Search for the cell housing the specified text and yield its (x, y) center coordinate. 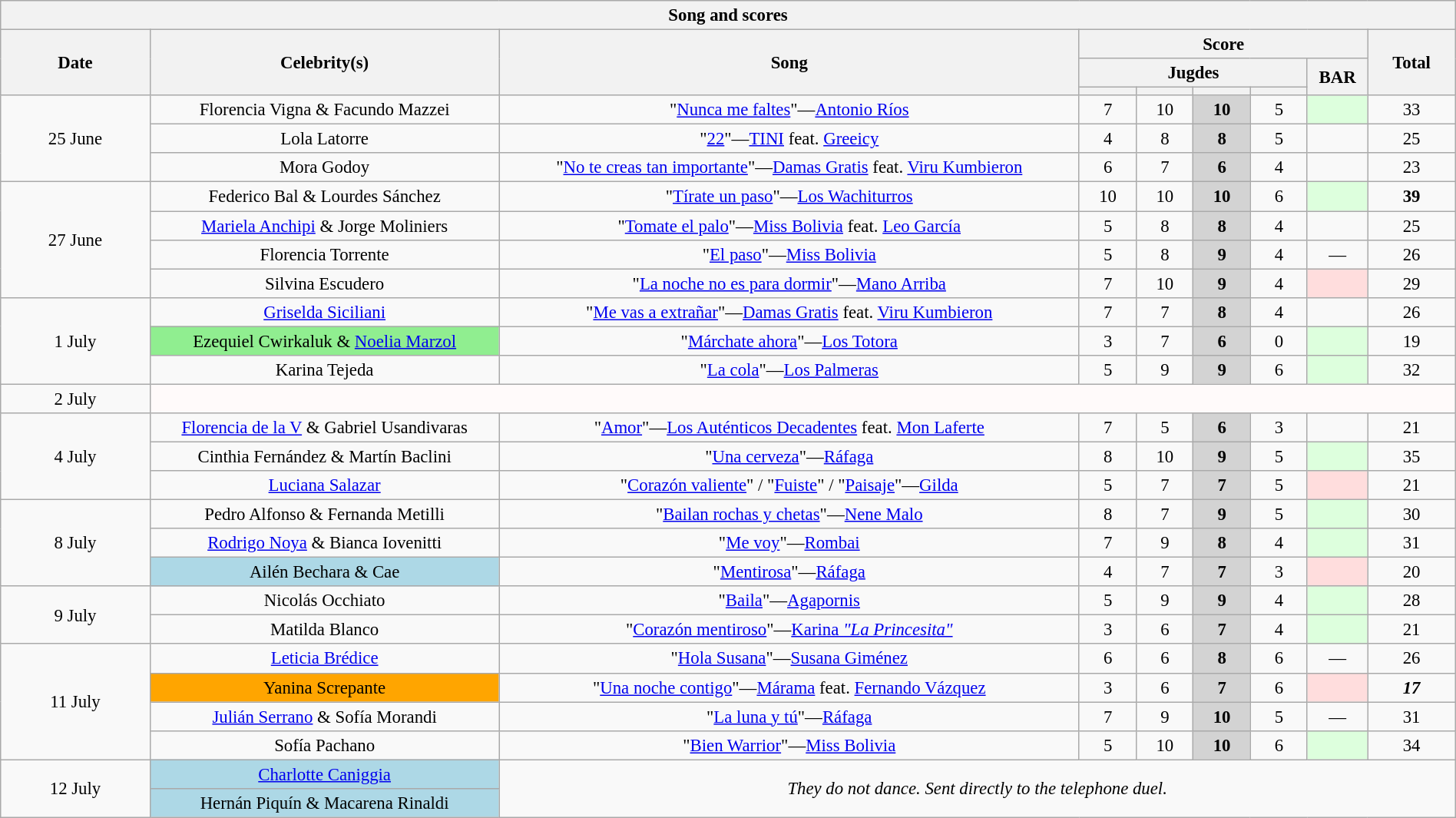
Ezequiel Cwirkaluk & Noelia Marzol (324, 341)
Date (75, 63)
Federico Bal & Lourdes Sánchez (324, 197)
Mora Godoy (324, 168)
"Una cerveza"—Ráfaga (789, 456)
12 July (75, 788)
"Mentirosa"—Ráfaga (789, 572)
Lola Latorre (324, 139)
Ailén Bechara & Cae (324, 572)
32 (1411, 370)
"Me vas a extrañar"—Damas Gratis feat. Viru Kumbieron (789, 312)
"Amor"—Los Auténticos Decadentes feat. Mon Laferte (789, 428)
9 July (75, 614)
19 (1411, 341)
Pedro Alfonso & Fernanda Metilli (324, 515)
Charlotte Caniggia (324, 774)
30 (1411, 515)
Song and scores (728, 15)
Mariela Anchipi & Jorge Moliniers (324, 226)
Cinthia Fernández & Martín Baclini (324, 456)
0 (1279, 341)
"No te creas tan importante"—Damas Gratis feat. Viru Kumbieron (789, 168)
20 (1411, 572)
17 (1411, 687)
8 July (75, 544)
"Me voy"—Rombai (789, 543)
Florencia de la V & Gabriel Usandivaras (324, 428)
25 June (75, 138)
Griselda Siciliani (324, 312)
Sofía Pachano (324, 745)
"Nunca me faltes"—Antonio Ríos (789, 110)
Leticia Brédice (324, 659)
Florencia Vigna & Facundo Mazzei (324, 110)
2 July (75, 399)
They do not dance. Sent directly to the telephone duel. (977, 788)
Rodrigo Noya & Bianca Iovenitti (324, 543)
34 (1411, 745)
28 (1411, 601)
29 (1411, 283)
1 July (75, 341)
"Tírate un paso"—Los Wachiturros (789, 197)
"Bien Warrior"—Miss Bolivia (789, 745)
"Bailan rochas y chetas"—Nene Malo (789, 515)
Hernán Piquín & Macarena Rinaldi (324, 803)
"La noche no es para dormir"—Mano Arriba (789, 283)
"Márchate ahora"—Los Totora (789, 341)
Matilda Blanco (324, 630)
Total (1411, 63)
"Una noche contigo"—Márama feat. Fernando Vázquez (789, 687)
27 June (75, 240)
"El paso"—Miss Bolivia (789, 254)
11 July (75, 702)
33 (1411, 110)
"22"—TINI feat. Greeicy (789, 139)
"Tomate el palo"—Miss Bolivia feat. Leo García (789, 226)
Julián Serrano & Sofía Morandi (324, 717)
"Corazón valiente" / "Fuiste" / "Paisaje"—Gilda (789, 485)
Jugdes (1193, 73)
"Hola Susana"—Susana Giménez (789, 659)
Luciana Salazar (324, 485)
23 (1411, 168)
Yanina Screpante (324, 687)
Silvina Escudero (324, 283)
35 (1411, 456)
Karina Tejeda (324, 370)
"La luna y tú"—Ráfaga (789, 717)
Celebrity(s) (324, 63)
BAR (1337, 77)
"Baila"—Agapornis (789, 601)
Florencia Torrente (324, 254)
4 July (75, 456)
"Corazón mentiroso"—Karina "La Princesita" (789, 630)
39 (1411, 197)
"La cola"—Los Palmeras (789, 370)
Song (789, 63)
Nicolás Occhiato (324, 601)
Score (1223, 45)
